Find where the given text appears and provide that cell's center as [x, y] coordinate. 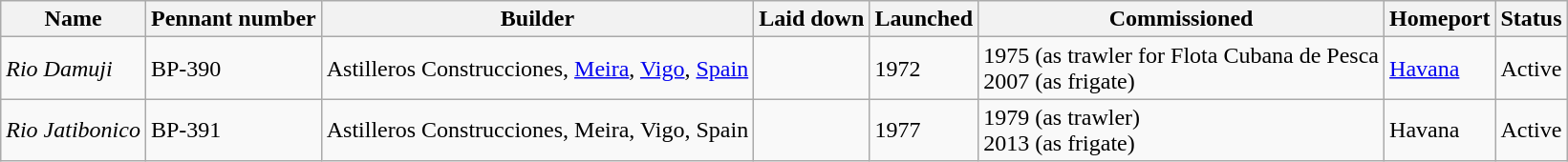
1979 (as trawler) 2013 (as frigate) [1181, 130]
Name [74, 19]
Commissioned [1181, 19]
1975 (as trawler for Flota Cubana de Pesca 2007 (as frigate) [1181, 69]
Builder [537, 19]
1972 [924, 69]
Pennant number [233, 19]
Launched [924, 19]
1977 [924, 130]
BP-390 [233, 69]
Rio Damuji [74, 69]
BP-391 [233, 130]
Laid down [812, 19]
Homeport [1440, 19]
Rio Jatibonico [74, 130]
Status [1531, 19]
